Output the [x, y] coordinate of the center of the cell containing the given text.  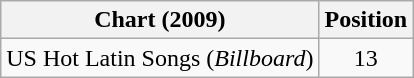
Chart (2009) [160, 20]
US Hot Latin Songs (Billboard) [160, 58]
Position [366, 20]
13 [366, 58]
